Identify which cell holds the provided text, then report its [X, Y] central coordinate. 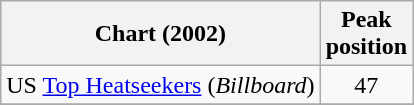
47 [366, 85]
US Top Heatseekers (Billboard) [160, 85]
Peakposition [366, 34]
Chart (2002) [160, 34]
